Identify which cell holds the provided text, then report its [X, Y] central coordinate. 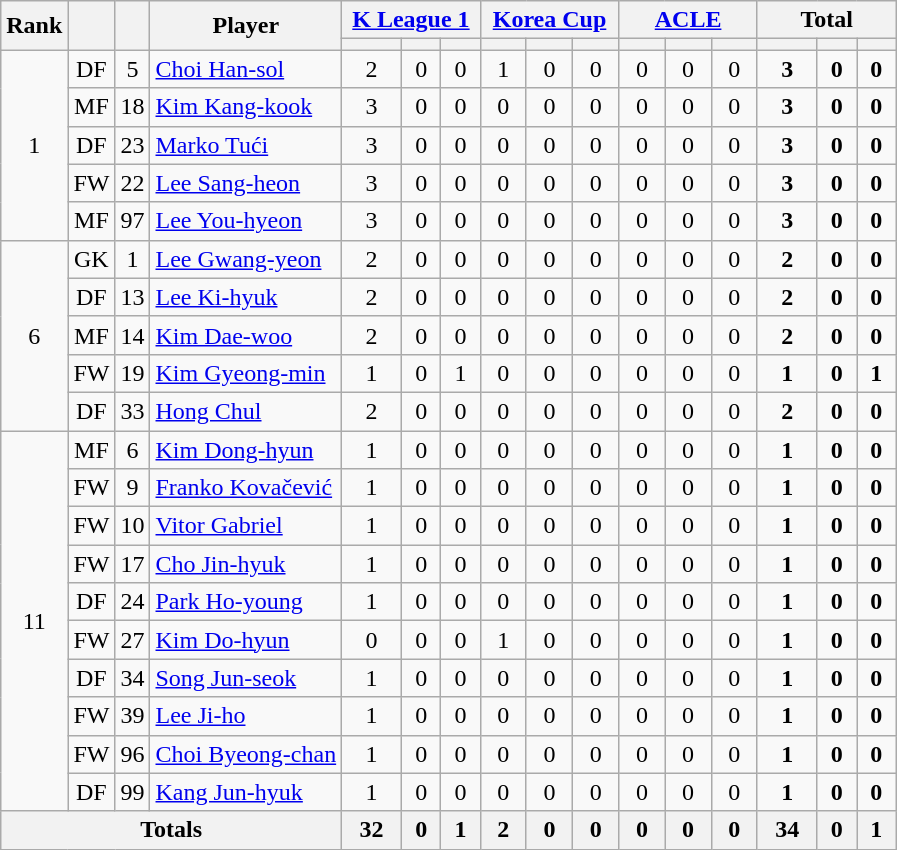
Hong Chul [246, 411]
Lee Ji-ho [246, 716]
Kim Do-hyun [246, 640]
ACLE [688, 20]
10 [132, 526]
Lee You-hyeon [246, 221]
Marko Tući [246, 145]
Choi Han-sol [246, 69]
27 [132, 640]
Choi Byeong-chan [246, 754]
Kim Dong-hyun [246, 449]
GK [92, 259]
Korea Cup [550, 20]
Total [826, 20]
97 [132, 221]
Song Jun-seok [246, 678]
17 [132, 564]
5 [132, 69]
96 [132, 754]
Rank [34, 26]
Lee Sang-heon [246, 183]
11 [34, 620]
Lee Gwang-yeon [246, 259]
39 [132, 716]
Cho Jin-hyuk [246, 564]
Kim Dae-woo [246, 335]
Lee Ki-hyuk [246, 297]
Player [246, 26]
Franko Kovačević [246, 488]
23 [132, 145]
99 [132, 792]
22 [132, 183]
Kang Jun-hyuk [246, 792]
Kim Gyeong-min [246, 373]
19 [132, 373]
24 [132, 602]
Park Ho-young [246, 602]
14 [132, 335]
18 [132, 107]
Totals [172, 830]
33 [132, 411]
13 [132, 297]
32 [372, 830]
K League 1 [412, 20]
Vitor Gabriel [246, 526]
9 [132, 488]
Kim Kang-kook [246, 107]
